Locate the cell with the specified text and output its [x, y] center coordinate. 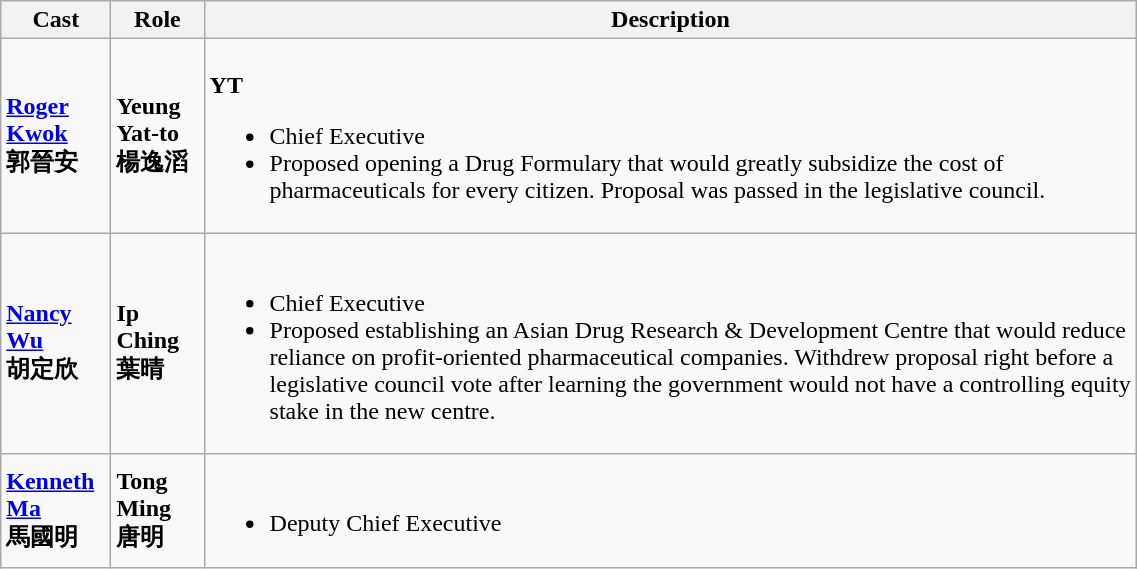
Cast [56, 20]
Nancy Wu 胡定欣 [56, 344]
Ip Ching葉晴 [158, 344]
Roger Kwok 郭晉安 [56, 136]
Tong Ming 唐明 [158, 510]
Role [158, 20]
Kenneth Ma 馬國明 [56, 510]
Yeung Yat-to楊逸滔 [158, 136]
Deputy Chief Executive [670, 510]
Description [670, 20]
